Search for the cell housing the specified text and yield its (X, Y) center coordinate. 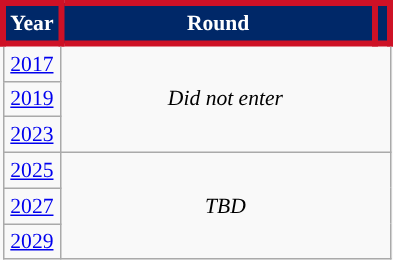
Did not enter (226, 98)
2023 (32, 135)
2017 (32, 63)
2027 (32, 206)
Round (218, 23)
TBD (226, 206)
2025 (32, 171)
Year (32, 23)
2029 (32, 242)
2019 (32, 99)
